From the cell containing the given text, extract its center point as (x, y) coordinate. 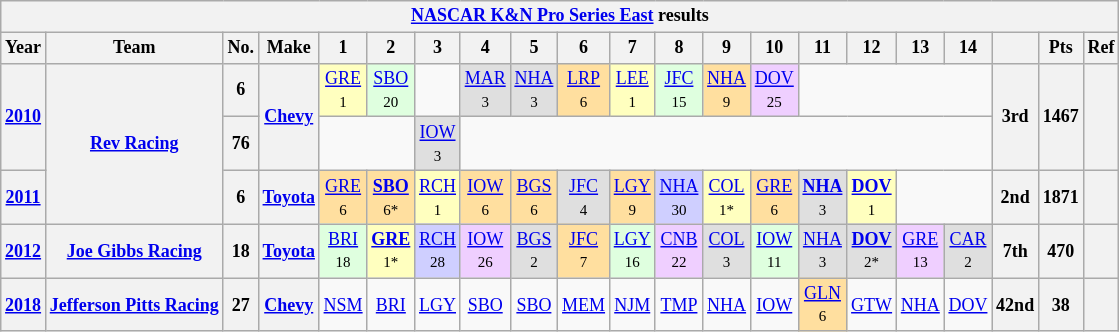
IOW26 (485, 251)
SBO6* (391, 197)
BGS6 (534, 197)
GRE13 (920, 251)
Make (288, 48)
2nd (1016, 197)
Year (24, 48)
14 (968, 48)
9 (727, 48)
5 (534, 48)
GTW (872, 305)
2 (391, 48)
LGY16 (632, 251)
IOW3 (438, 144)
RCH1 (438, 197)
JFC15 (679, 90)
Jefferson Pitts Racing (134, 305)
SBO20 (391, 90)
NASCAR K&N Pro Series East results (560, 16)
Rev Racing (134, 144)
10 (774, 48)
LGY9 (632, 197)
DOV1 (872, 197)
1871 (1060, 197)
IOW11 (774, 251)
IOW (774, 305)
MEM (584, 305)
LEE1 (632, 90)
76 (240, 144)
MAR3 (485, 90)
NSM (343, 305)
42nd (1016, 305)
18 (240, 251)
No. (240, 48)
Ref (1101, 48)
BRI18 (343, 251)
CNB22 (679, 251)
LRP6 (584, 90)
1467 (1060, 116)
4 (485, 48)
DOV (968, 305)
7 (632, 48)
Team (134, 48)
7th (1016, 251)
11 (822, 48)
JFC4 (584, 197)
COL3 (727, 251)
2011 (24, 197)
NHA30 (679, 197)
3rd (1016, 116)
DOV25 (774, 90)
IOW6 (485, 197)
Joe Gibbs Racing (134, 251)
8 (679, 48)
2018 (24, 305)
27 (240, 305)
Pts (1060, 48)
470 (1060, 251)
12 (872, 48)
GRE1 (343, 90)
COL1* (727, 197)
2012 (24, 251)
2010 (24, 116)
1 (343, 48)
LGY (438, 305)
38 (1060, 305)
NJM (632, 305)
BRI (391, 305)
GLN6 (822, 305)
JFC7 (584, 251)
13 (920, 48)
BGS2 (534, 251)
NHA9 (727, 90)
TMP (679, 305)
DOV2* (872, 251)
GRE1* (391, 251)
CAR2 (968, 251)
3 (438, 48)
RCH28 (438, 251)
